Provide the [X, Y] coordinate of the cell's center where the given text is located.  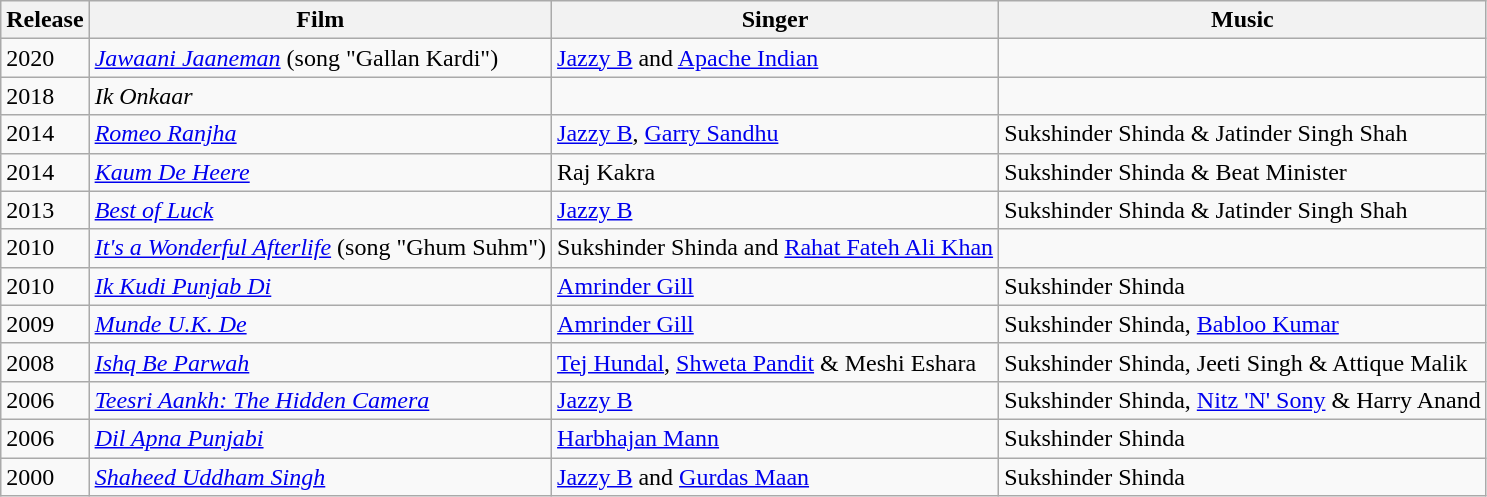
Sukshinder Shinda, Babloo Kumar [1243, 324]
It's a Wonderful Afterlife (song "Ghum Suhm") [320, 248]
Singer [776, 20]
Sukshinder Shinda, Nitz 'N' Sony & Harry Anand [1243, 400]
Tej Hundal, Shweta Pandit & Meshi Eshara [776, 362]
Sukshinder Shinda and Rahat Fateh Ali Khan [776, 248]
Dil Apna Punjabi [320, 438]
Film [320, 20]
Sukshinder Shinda, Jeeti Singh & Attique Malik [1243, 362]
Harbhajan Mann [776, 438]
Raj Kakra [776, 172]
Teesri Aankh: The Hidden Camera [320, 400]
Sukshinder Shinda & Beat Minister [1243, 172]
Ik Kudi Punjab Di [320, 286]
Best of Luck [320, 210]
Jawaani Jaaneman (song "Gallan Kardi") [320, 58]
Ishq Be Parwah [320, 362]
Romeo Ranjha [320, 134]
Kaum De Heere [320, 172]
2020 [45, 58]
Ik Onkaar [320, 96]
Shaheed Uddham Singh [320, 477]
Release [45, 20]
Munde U.K. De [320, 324]
2008 [45, 362]
2018 [45, 96]
2000 [45, 477]
2013 [45, 210]
2009 [45, 324]
Jazzy B and Gurdas Maan [776, 477]
Jazzy B, Garry Sandhu [776, 134]
Music [1243, 20]
Jazzy B and Apache Indian [776, 58]
